From the cell containing the given text, extract its center point as [x, y] coordinate. 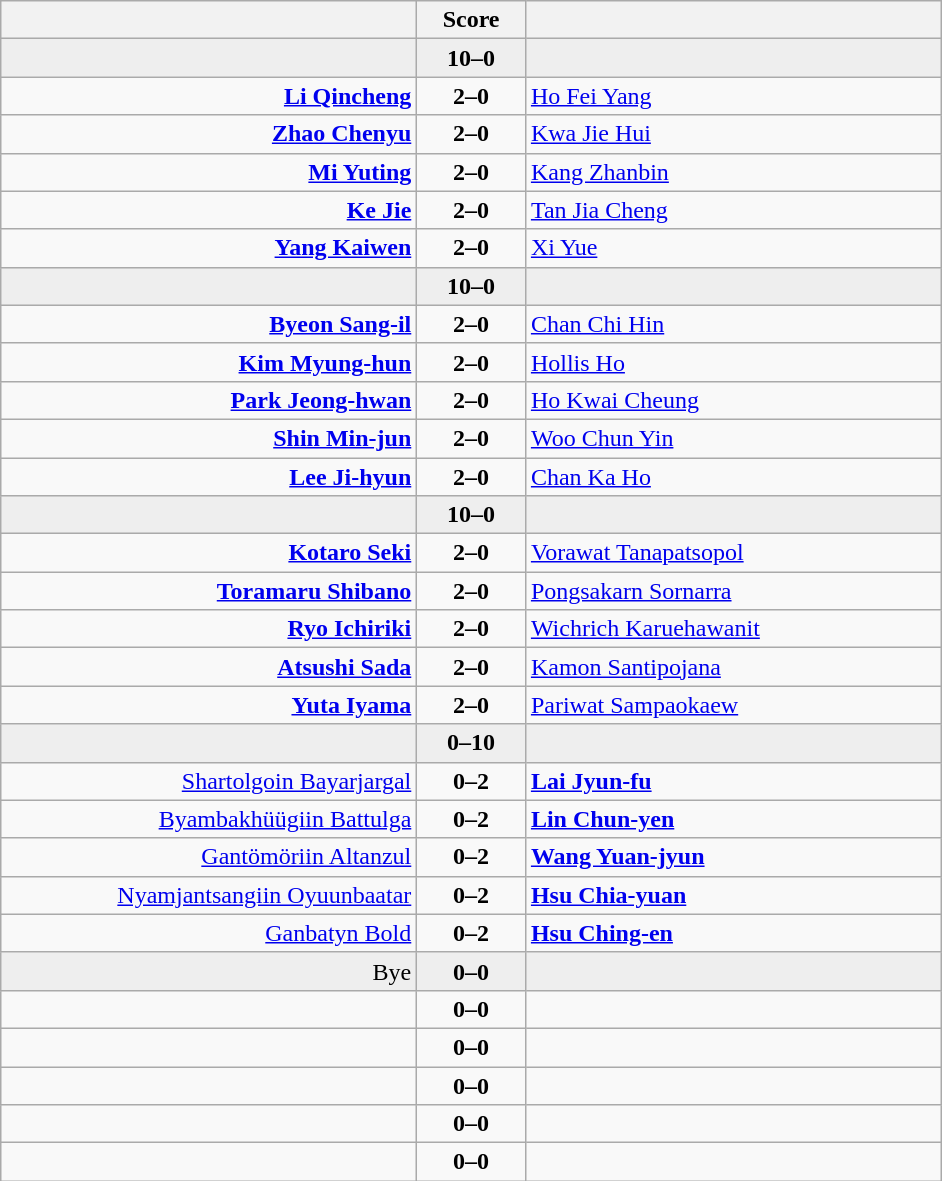
Kang Zhanbin [733, 172]
Pariwat Sampaokaew [733, 705]
Kwa Jie Hui [733, 134]
Lee Ji-hyun [209, 477]
Lin Chun-yen [733, 819]
0–10 [472, 743]
Wichrich Karuehawanit [733, 629]
Gantömöriin Altanzul [209, 857]
Ganbatyn Bold [209, 933]
Byambakhüügiin Battulga [209, 819]
Toramaru Shibano [209, 591]
Zhao Chenyu [209, 134]
Chan Ka Ho [733, 477]
Ryo Ichiriki [209, 629]
Shartolgoin Bayarjargal [209, 781]
Kamon Santipojana [733, 667]
Wang Yuan-jyun [733, 857]
Lai Jyun-fu [733, 781]
Li Qincheng [209, 96]
Score [472, 20]
Hsu Chia-yuan [733, 895]
Tan Jia Cheng [733, 210]
Bye [209, 971]
Chan Chi Hin [733, 324]
Hsu Ching-en [733, 933]
Kim Myung-hun [209, 362]
Vorawat Tanapatsopol [733, 553]
Yuta Iyama [209, 705]
Yang Kaiwen [209, 248]
Park Jeong-hwan [209, 400]
Nyamjantsangiin Oyuunbaatar [209, 895]
Ho Fei Yang [733, 96]
Xi Yue [733, 248]
Atsushi Sada [209, 667]
Mi Yuting [209, 172]
Hollis Ho [733, 362]
Pongsakarn Sornarra [733, 591]
Byeon Sang-il [209, 324]
Woo Chun Yin [733, 438]
Ho Kwai Cheung [733, 400]
Kotaro Seki [209, 553]
Ke Jie [209, 210]
Shin Min-jun [209, 438]
